Determine the (X, Y) coordinate at the center of the cell enclosing the given text.  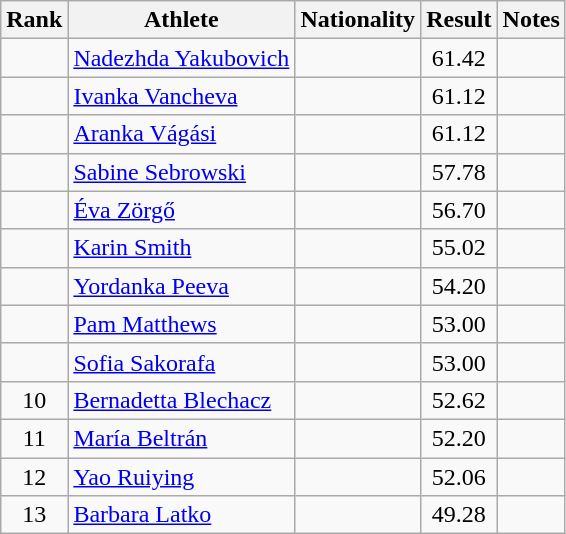
55.02 (459, 248)
52.20 (459, 438)
Result (459, 20)
Aranka Vágási (182, 134)
57.78 (459, 172)
49.28 (459, 515)
52.62 (459, 400)
12 (34, 477)
Sofia Sakorafa (182, 362)
Bernadetta Blechacz (182, 400)
13 (34, 515)
Athlete (182, 20)
Yao Ruiying (182, 477)
Sabine Sebrowski (182, 172)
Notes (531, 20)
Ivanka Vancheva (182, 96)
María Beltrán (182, 438)
Yordanka Peeva (182, 286)
Barbara Latko (182, 515)
Karin Smith (182, 248)
Rank (34, 20)
10 (34, 400)
Nadezhda Yakubovich (182, 58)
Éva Zörgő (182, 210)
61.42 (459, 58)
54.20 (459, 286)
Nationality (358, 20)
52.06 (459, 477)
Pam Matthews (182, 324)
11 (34, 438)
56.70 (459, 210)
